From the cell containing the given text, extract its center point as [x, y] coordinate. 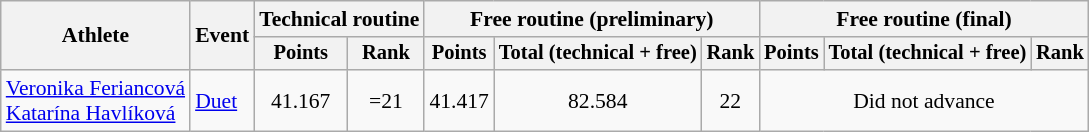
Event [222, 36]
Free routine (final) [924, 19]
22 [731, 100]
Technical routine [339, 19]
Duet [222, 100]
82.584 [598, 100]
=21 [386, 100]
Free routine (preliminary) [592, 19]
Veronika FeriancováKatarína Havlíková [96, 100]
41.167 [300, 100]
Athlete [96, 36]
Did not advance [924, 100]
41.417 [458, 100]
